Provide the [x, y] coordinate of the cell's center where the given text is located.  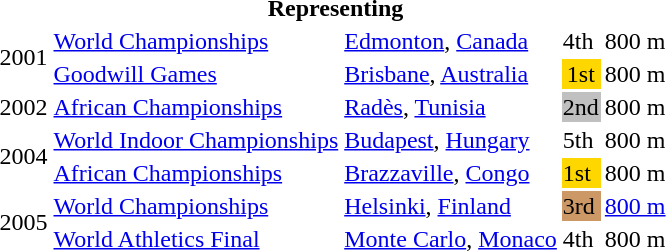
5th [580, 140]
4th [580, 41]
World Indoor Championships [196, 140]
2nd [580, 107]
Helsinki, Finland [451, 206]
Brisbane, Australia [451, 74]
Budapest, Hungary [451, 140]
Brazzaville, Congo [451, 173]
Goodwill Games [196, 74]
Edmonton, Canada [451, 41]
3rd [580, 206]
Radès, Tunisia [451, 107]
